Identify which cell holds the provided text, then report its [X, Y] central coordinate. 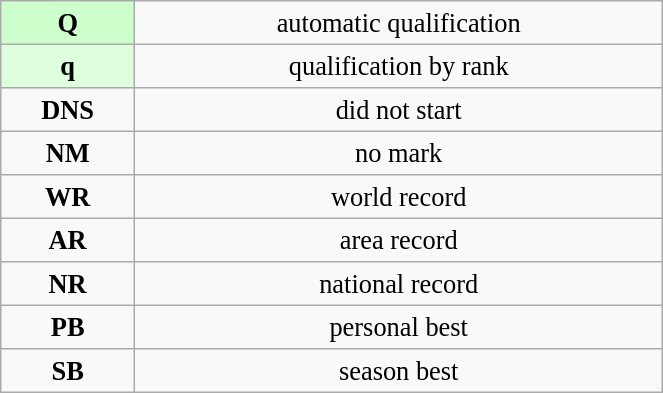
Q [68, 22]
NR [68, 284]
national record [399, 284]
WR [68, 197]
qualification by rank [399, 66]
personal best [399, 327]
PB [68, 327]
area record [399, 240]
q [68, 66]
automatic qualification [399, 22]
season best [399, 371]
NM [68, 153]
DNS [68, 109]
SB [68, 371]
no mark [399, 153]
did not start [399, 109]
AR [68, 240]
world record [399, 197]
